Provide the (X, Y) coordinate of the cell's center where the given text is located.  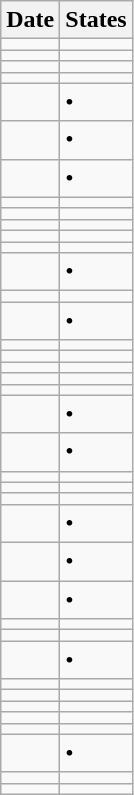
Date (30, 20)
States (96, 20)
